Return the (x, y) coordinate for the center point of the cell that contains the specified text.  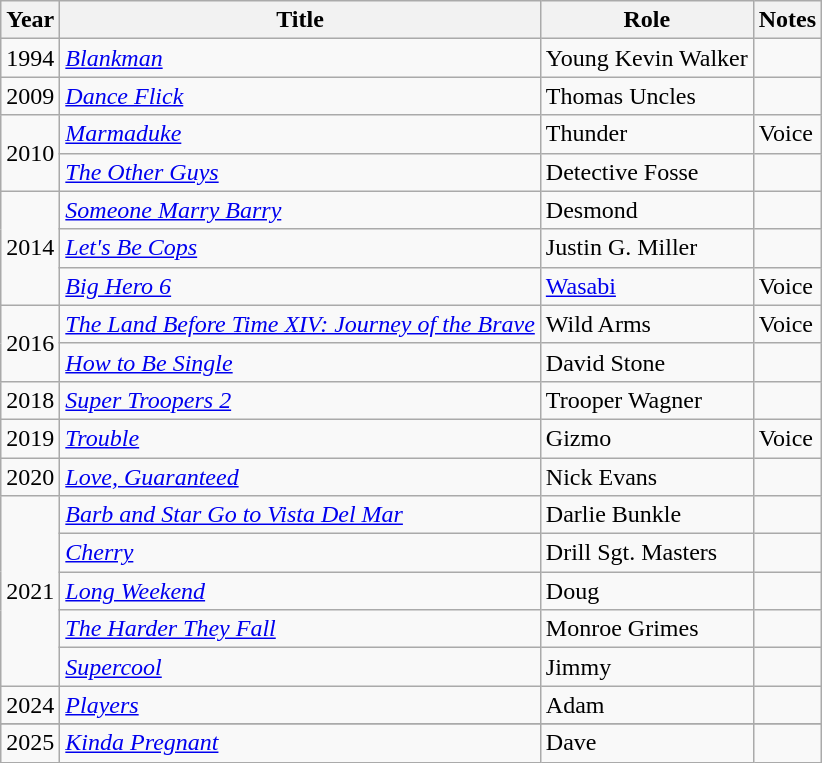
2024 (30, 705)
Blankman (300, 58)
2020 (30, 477)
Year (30, 20)
Desmond (646, 210)
Dance Flick (300, 96)
Darlie Bunkle (646, 515)
1994 (30, 58)
Drill Sgt. Masters (646, 553)
Super Troopers 2 (300, 400)
Long Weekend (300, 591)
Big Hero 6 (300, 286)
2009 (30, 96)
Wasabi (646, 286)
Detective Fosse (646, 172)
Someone Marry Barry (300, 210)
Cherry (300, 553)
Wild Arms (646, 324)
Justin G. Miller (646, 248)
The Harder They Fall (300, 629)
Love, Guaranteed (300, 477)
2025 (30, 743)
Nick Evans (646, 477)
2021 (30, 591)
2016 (30, 343)
Jimmy (646, 667)
Barb and Star Go to Vista Del Mar (300, 515)
2010 (30, 153)
Gizmo (646, 438)
David Stone (646, 362)
How to Be Single (300, 362)
Monroe Grimes (646, 629)
Adam (646, 705)
Dave (646, 743)
The Land Before Time XIV: Journey of the Brave (300, 324)
Trouble (300, 438)
2019 (30, 438)
Marmaduke (300, 134)
The Other Guys (300, 172)
Doug (646, 591)
Notes (787, 20)
Thunder (646, 134)
Thomas Uncles (646, 96)
Players (300, 705)
Young Kevin Walker (646, 58)
Let's Be Cops (300, 248)
Supercool (300, 667)
Title (300, 20)
Role (646, 20)
Kinda Pregnant (300, 743)
2014 (30, 248)
2018 (30, 400)
Trooper Wagner (646, 400)
